Scan for the cell matching the given text and deliver its [X, Y] coordinate at center. 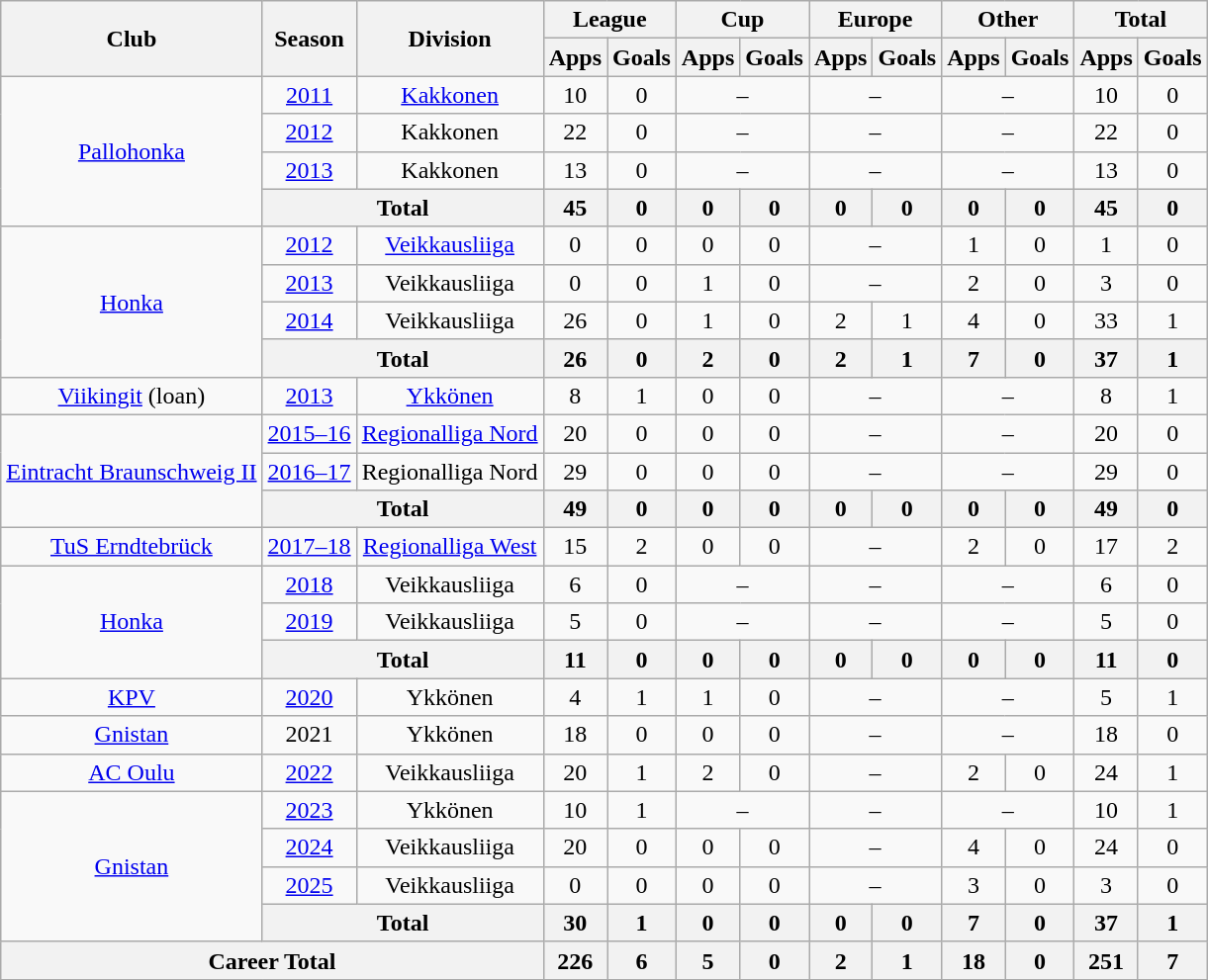
2011 [309, 95]
Division [449, 39]
2021 [309, 735]
TuS Erndtebrück [132, 547]
2023 [309, 810]
251 [1106, 960]
30 [575, 923]
Other [1008, 20]
Career Total [272, 960]
Viikingit (loan) [132, 396]
2019 [309, 622]
2024 [309, 847]
2025 [309, 885]
2018 [309, 584]
2020 [309, 697]
33 [1106, 320]
2016–17 [309, 472]
2017–18 [309, 547]
Eintracht Braunschweig II [132, 471]
15 [575, 547]
2022 [309, 772]
Club [132, 39]
KPV [132, 697]
2015–16 [309, 433]
Europe [876, 20]
Pallohonka [132, 151]
226 [575, 960]
2014 [309, 320]
Season [309, 39]
League [609, 20]
17 [1106, 547]
Regionalliga West [449, 547]
AC Oulu [132, 772]
Cup [742, 20]
